Extract the [x, y] coordinate from the center of the cell holding the provided text.  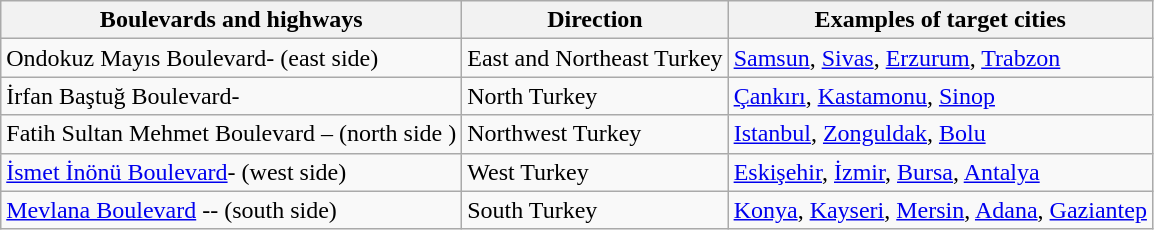
Direction [595, 20]
Ondokuz Mayıs Boulevard- (east side) [232, 58]
Boulevards and highways [232, 20]
Eskişehir, İzmir, Bursa, Antalya [940, 172]
Konya, Kayseri, Mersin, Adana, Gaziantep [940, 210]
İsmet İnönü Boulevard- (west side) [232, 172]
Northwest Turkey [595, 134]
Examples of target cities [940, 20]
İrfan Baştuğ Boulevard- [232, 96]
East and Northeast Turkey [595, 58]
Mevlana Boulevard -- (south side) [232, 210]
North Turkey [595, 96]
Samsun, Sivas, Erzurum, Trabzon [940, 58]
West Turkey [595, 172]
South Turkey [595, 210]
Fatih Sultan Mehmet Boulevard – (north side ) [232, 134]
Istanbul, Zonguldak, Bolu [940, 134]
Çankırı, Kastamonu, Sinop [940, 96]
